Search for the cell housing the specified text and yield its (X, Y) center coordinate. 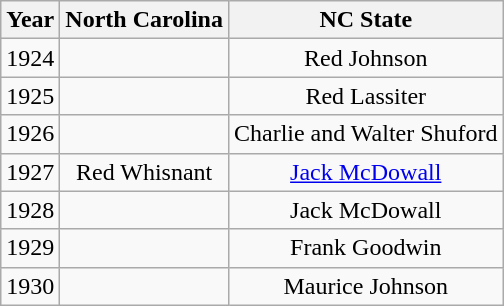
Red Johnson (366, 58)
1925 (30, 96)
North Carolina (144, 20)
1924 (30, 58)
1929 (30, 248)
NC State (366, 20)
Charlie and Walter Shuford (366, 134)
1930 (30, 286)
1927 (30, 172)
Maurice Johnson (366, 286)
Red Lassiter (366, 96)
Year (30, 20)
Red Whisnant (144, 172)
Frank Goodwin (366, 248)
1928 (30, 210)
1926 (30, 134)
